Detect which cell encompasses the target text, then output its [X, Y] center coordinate. 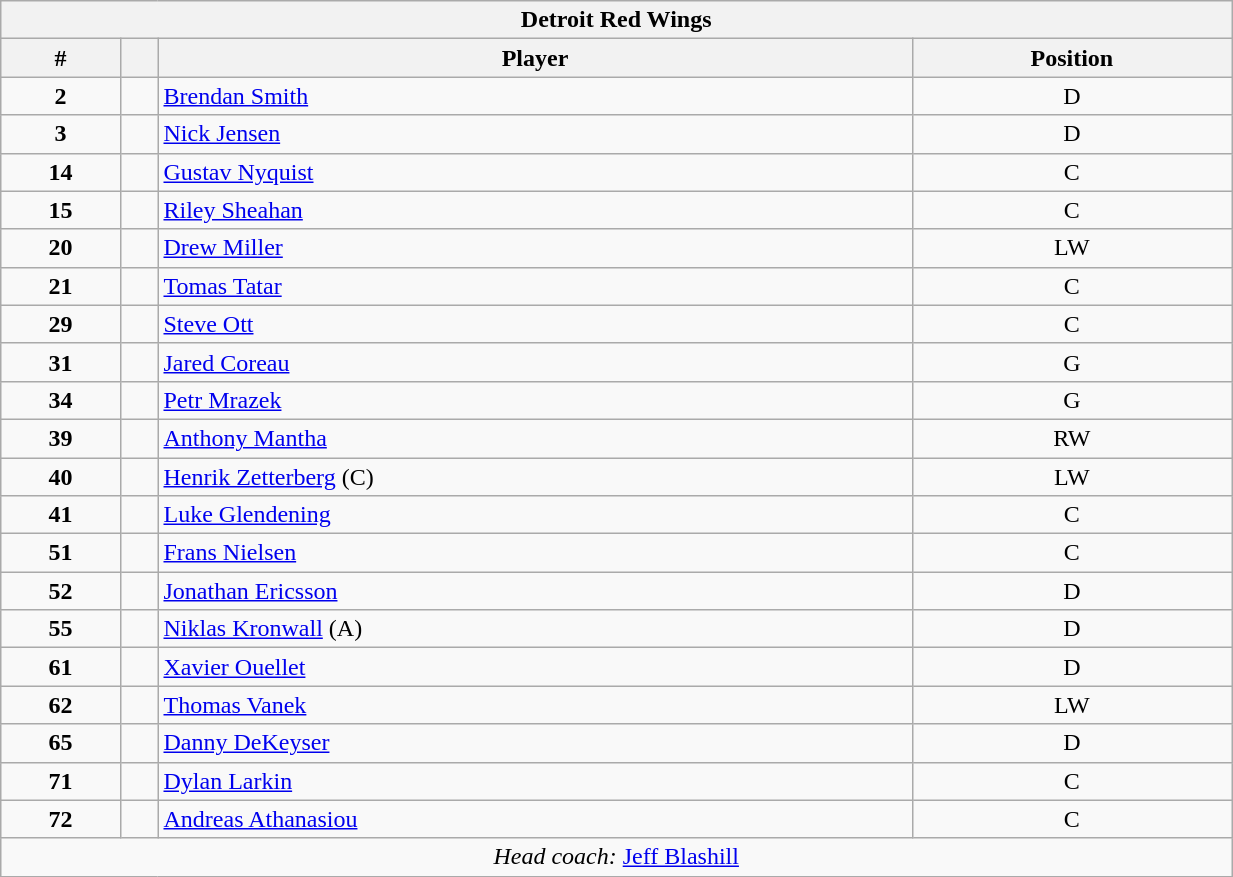
Position [1072, 58]
Steve Ott [535, 324]
34 [61, 400]
Nick Jensen [535, 134]
31 [61, 362]
Thomas Vanek [535, 705]
20 [61, 248]
Frans Nielsen [535, 553]
39 [61, 438]
61 [61, 667]
Brendan Smith [535, 96]
Jared Coreau [535, 362]
Xavier Ouellet [535, 667]
Andreas Athanasiou [535, 819]
Petr Mrazek [535, 400]
2 [61, 96]
Anthony Mantha [535, 438]
65 [61, 743]
55 [61, 629]
Niklas Kronwall (A) [535, 629]
15 [61, 210]
72 [61, 819]
40 [61, 477]
Luke Glendening [535, 515]
Detroit Red Wings [616, 20]
Henrik Zetterberg (C) [535, 477]
# [61, 58]
29 [61, 324]
Dylan Larkin [535, 781]
3 [61, 134]
41 [61, 515]
Player [535, 58]
Riley Sheahan [535, 210]
Head coach: Jeff Blashill [616, 857]
Drew Miller [535, 248]
RW [1072, 438]
Danny DeKeyser [535, 743]
Tomas Tatar [535, 286]
52 [61, 591]
Jonathan Ericsson [535, 591]
21 [61, 286]
71 [61, 781]
62 [61, 705]
51 [61, 553]
14 [61, 172]
Gustav Nyquist [535, 172]
